Return the (x, y) coordinate for the center point of the cell that contains the specified text.  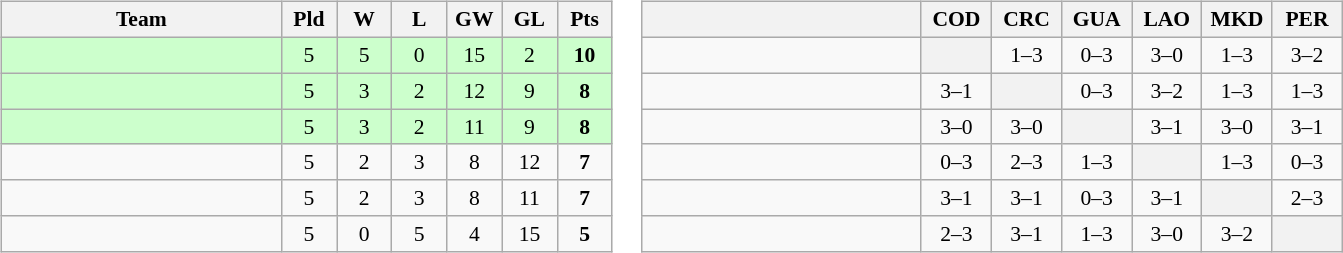
Pts (584, 20)
LAO (1167, 20)
CRC (1026, 20)
W (364, 20)
4 (474, 234)
GL (530, 20)
MKD (1237, 20)
GUA (1097, 20)
L (420, 20)
COD (956, 20)
GW (474, 20)
Pld (308, 20)
10 (584, 55)
PER (1307, 20)
Team (141, 20)
